Extract the (x, y) coordinate from the center of the cell holding the provided text.  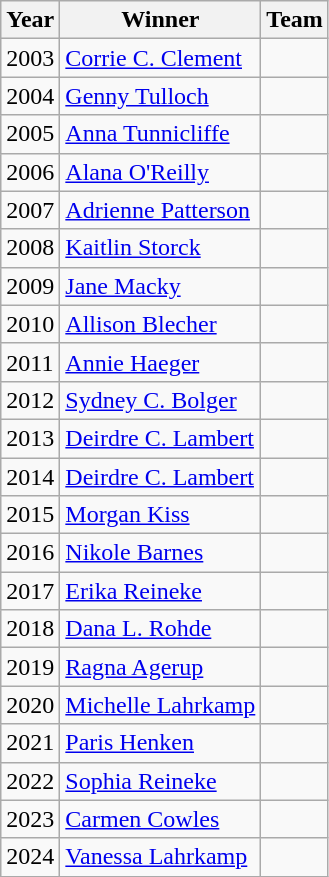
Jane Macky (160, 286)
2022 (30, 781)
Allison Blecher (160, 324)
2013 (30, 438)
Paris Henken (160, 743)
2018 (30, 629)
2021 (30, 743)
Sydney C. Bolger (160, 400)
2017 (30, 591)
2004 (30, 96)
2007 (30, 210)
2015 (30, 515)
2012 (30, 400)
Kaitlin Storck (160, 248)
2024 (30, 857)
2014 (30, 477)
Year (30, 20)
Michelle Lahrkamp (160, 705)
Genny Tulloch (160, 96)
2019 (30, 667)
Alana O'Reilly (160, 172)
Corrie C. Clement (160, 58)
2011 (30, 362)
2006 (30, 172)
2023 (30, 819)
2020 (30, 705)
Team (295, 20)
2003 (30, 58)
Ragna Agerup (160, 667)
Dana L. Rohde (160, 629)
2009 (30, 286)
Winner (160, 20)
Annie Haeger (160, 362)
Nikole Barnes (160, 553)
2008 (30, 248)
Vanessa Lahrkamp (160, 857)
Erika Reineke (160, 591)
Anna Tunnicliffe (160, 134)
2005 (30, 134)
Morgan Kiss (160, 515)
Carmen Cowles (160, 819)
Sophia Reineke (160, 781)
Adrienne Patterson (160, 210)
2010 (30, 324)
2016 (30, 553)
